Pinpoint the cell where the given text exists, returning its (X, Y) midpoint coordinate. 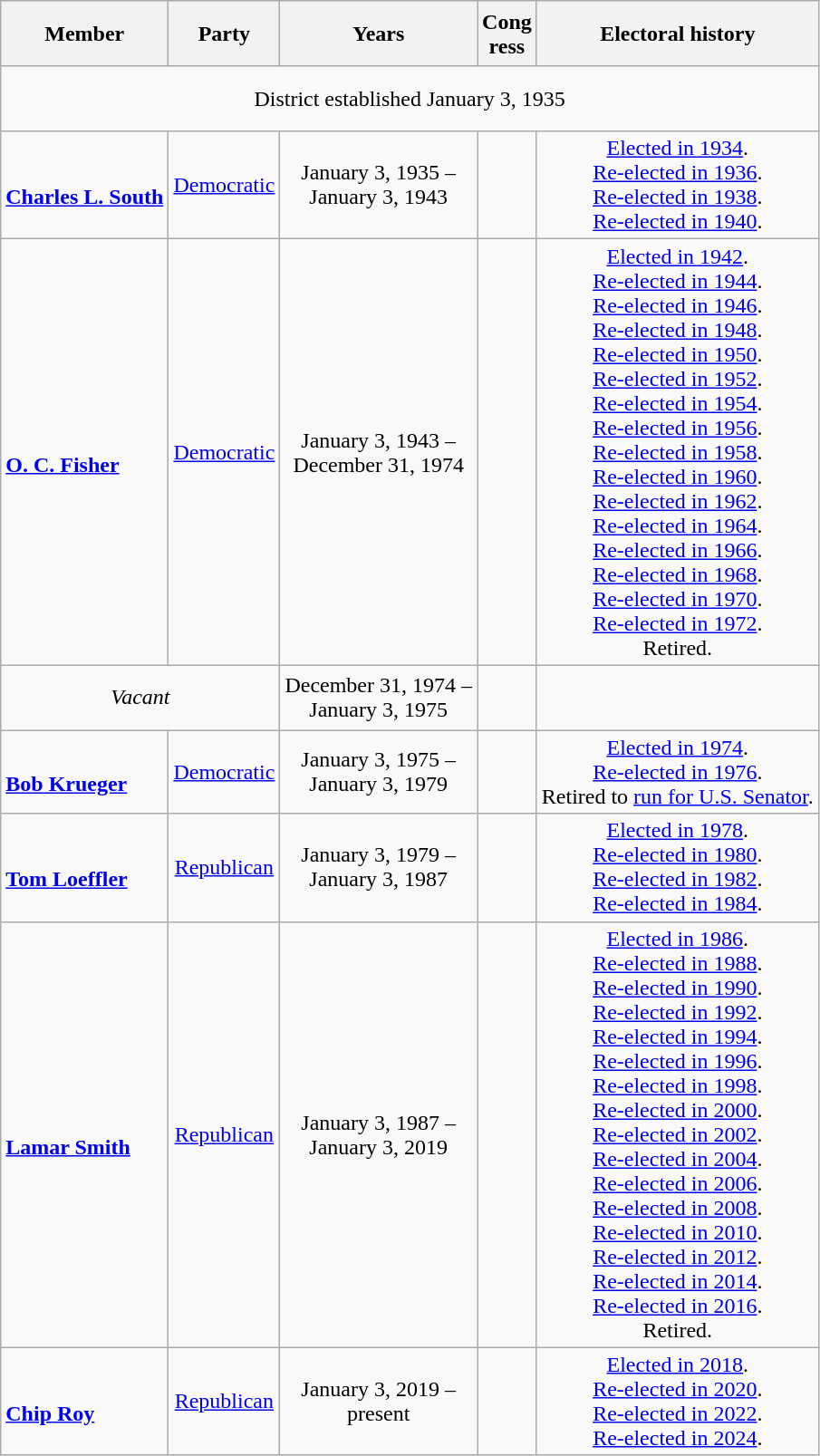
District established January 3, 1935 (410, 99)
January 3, 1979 –January 3, 1987 (379, 868)
Tom Loeffler (85, 868)
January 3, 1987 –January 3, 2019 (379, 1134)
O. C. Fisher (85, 452)
Charles L. South (85, 185)
Years (379, 34)
Elected in 1934.Re-elected in 1936.Re-elected in 1938.Re-elected in 1940. (678, 185)
January 3, 1935 –January 3, 1943 (379, 185)
Elected in 1978.Re-elected in 1980.Re-elected in 1982.Re-elected in 1984. (678, 868)
January 3, 1975 –January 3, 1979 (379, 772)
January 3, 1943 –December 31, 1974 (379, 452)
December 31, 1974 –January 3, 1975 (379, 698)
Party (225, 34)
Electoral history (678, 34)
Chip Roy (85, 1401)
January 3, 2019 –present (379, 1401)
Elected in 1974.Re-elected in 1976.Retired to run for U.S. Senator. (678, 772)
Vacant (140, 698)
Congress (507, 34)
Elected in 2018.Re-elected in 2020.Re-elected in 2022.Re-elected in 2024. (678, 1401)
Bob Krueger (85, 772)
Member (85, 34)
Lamar Smith (85, 1134)
